Detect which cell encompasses the target text, then output its [x, y] center coordinate. 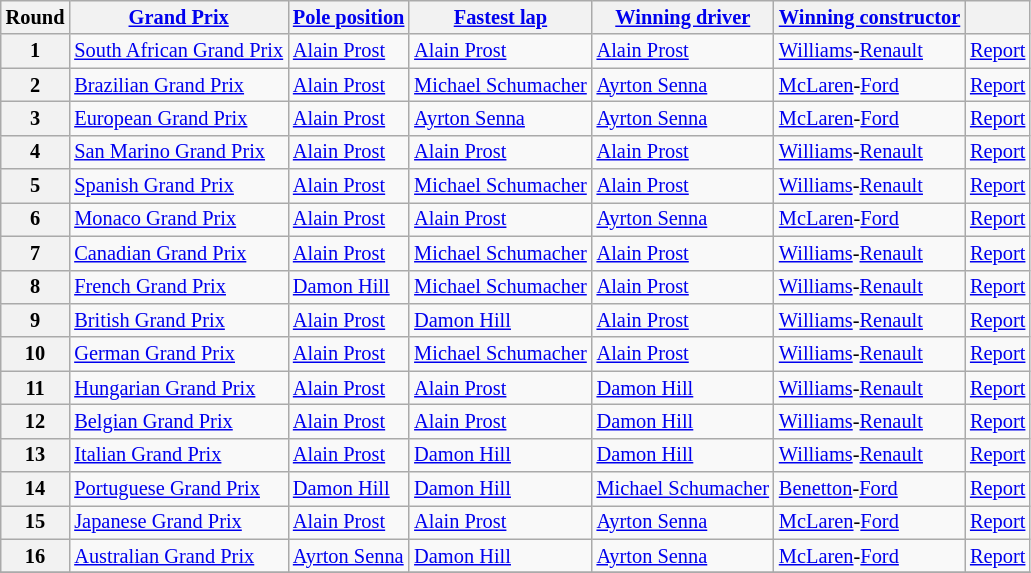
Pole position [348, 17]
2 [36, 85]
Portuguese Grand Prix [178, 489]
Winning constructor [870, 17]
Japanese Grand Prix [178, 522]
11 [36, 388]
Round [36, 17]
Brazilian Grand Prix [178, 85]
Spanish Grand Prix [178, 186]
Benetton-Ford [870, 489]
5 [36, 186]
14 [36, 489]
Canadian Grand Prix [178, 253]
15 [36, 522]
Fastest lap [500, 17]
6 [36, 219]
1 [36, 51]
7 [36, 253]
4 [36, 152]
3 [36, 118]
8 [36, 287]
San Marino Grand Prix [178, 152]
German Grand Prix [178, 354]
South African Grand Prix [178, 51]
Monaco Grand Prix [178, 219]
Hungarian Grand Prix [178, 388]
12 [36, 421]
16 [36, 556]
Winning driver [683, 17]
European Grand Prix [178, 118]
Grand Prix [178, 17]
13 [36, 455]
Italian Grand Prix [178, 455]
French Grand Prix [178, 287]
Australian Grand Prix [178, 556]
9 [36, 320]
Belgian Grand Prix [178, 421]
10 [36, 354]
British Grand Prix [178, 320]
